Provide the (x, y) coordinate of the cell's center where the given text is located.  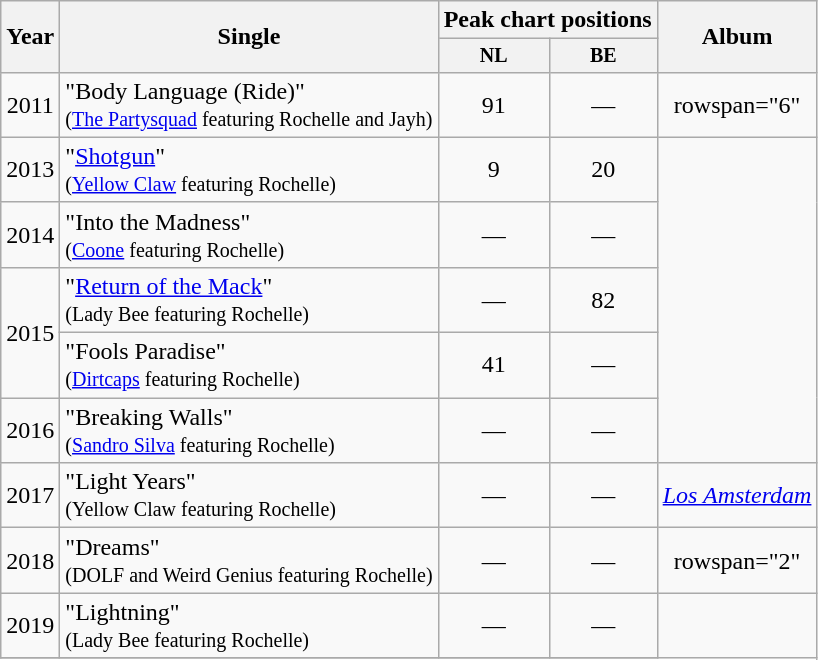
2015 (30, 332)
NL (494, 56)
2019 (30, 626)
"Return of the Mack"(Lady Bee featuring Rochelle) (249, 300)
82 (603, 300)
20 (603, 170)
Single (249, 37)
"Dreams"(DOLF and Weird Genius featuring Rochelle) (249, 560)
Album (737, 37)
"Into the Madness"(Coone featuring Rochelle) (249, 234)
"Shotgun"(Yellow Claw featuring Rochelle) (249, 170)
rowspan="6" (737, 104)
Peak chart positions (548, 20)
2017 (30, 496)
2011 (30, 104)
"Breaking Walls"(Sandro Silva featuring Rochelle) (249, 430)
"Light Years"(Yellow Claw featuring Rochelle) (249, 496)
BE (603, 56)
"Body Language (Ride)"(The Partysquad featuring Rochelle and Jayh) (249, 104)
2014 (30, 234)
2016 (30, 430)
9 (494, 170)
"Lightning"(Lady Bee featuring Rochelle) (249, 626)
"Fools Paradise"(Dirtcaps featuring Rochelle) (249, 366)
2018 (30, 560)
41 (494, 366)
2013 (30, 170)
Year (30, 37)
91 (494, 104)
rowspan="2" (737, 560)
Los Amsterdam (737, 496)
